Find where the given text appears and provide that cell's center as (x, y) coordinate. 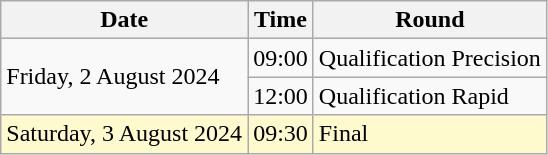
Qualification Precision (430, 58)
09:00 (281, 58)
Time (281, 20)
09:30 (281, 134)
Saturday, 3 August 2024 (124, 134)
Date (124, 20)
Friday, 2 August 2024 (124, 77)
Qualification Rapid (430, 96)
Final (430, 134)
Round (430, 20)
12:00 (281, 96)
